For the text-containing cell, return its midpoint in [x, y] coordinate format. 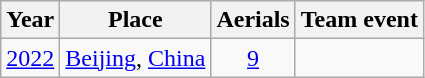
Year [30, 20]
9 [253, 58]
Aerials [253, 20]
Team event [359, 20]
Place [136, 20]
2022 [30, 58]
Beijing, China [136, 58]
